Determine the [X, Y] coordinate at the center of the cell enclosing the given text.  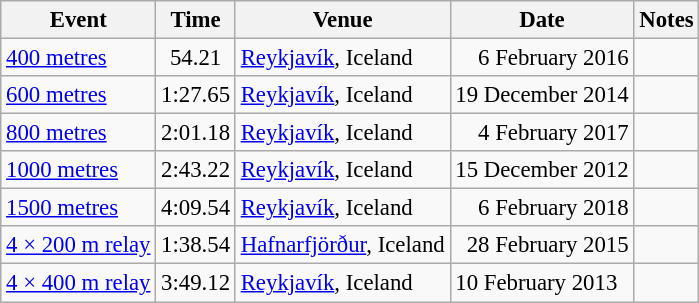
4 × 200 m relay [78, 245]
4:09.54 [196, 208]
Event [78, 20]
Hafnarfjörður, Iceland [342, 245]
400 metres [78, 58]
2:43.22 [196, 170]
19 December 2014 [542, 95]
Venue [342, 20]
4 × 400 m relay [78, 283]
54.21 [196, 58]
3:49.12 [196, 283]
1500 metres [78, 208]
15 December 2012 [542, 170]
1000 metres [78, 170]
1:38.54 [196, 245]
Time [196, 20]
28 February 2015 [542, 245]
1:27.65 [196, 95]
Date [542, 20]
600 metres [78, 95]
4 February 2017 [542, 133]
800 metres [78, 133]
6 February 2016 [542, 58]
10 February 2013 [542, 283]
2:01.18 [196, 133]
Notes [666, 20]
6 February 2018 [542, 208]
